Pinpoint the cell where the given text exists, returning its [X, Y] midpoint coordinate. 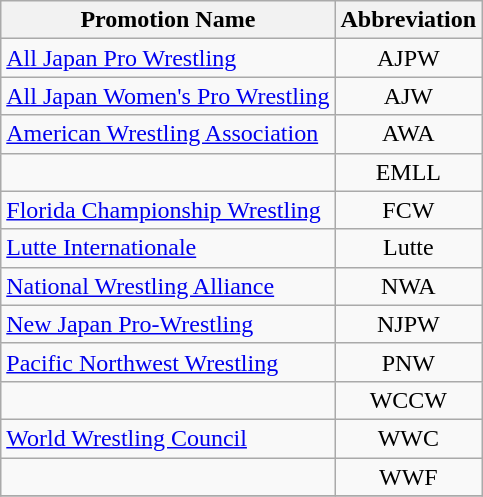
All Japan Pro Wrestling [168, 58]
WCCW [408, 400]
All Japan Women's Pro Wrestling [168, 96]
AWA [408, 134]
Lutte Internationale [168, 248]
AJW [408, 96]
EMLL [408, 172]
Pacific Northwest Wrestling [168, 362]
Abbreviation [408, 20]
NJPW [408, 324]
FCW [408, 210]
WWF [408, 477]
National Wrestling Alliance [168, 286]
Florida Championship Wrestling [168, 210]
WWC [408, 438]
World Wrestling Council [168, 438]
NWA [408, 286]
New Japan Pro-Wrestling [168, 324]
Lutte [408, 248]
PNW [408, 362]
American Wrestling Association [168, 134]
AJPW [408, 58]
Promotion Name [168, 20]
